Determine the [x, y] coordinate at the center of the cell enclosing the given text.  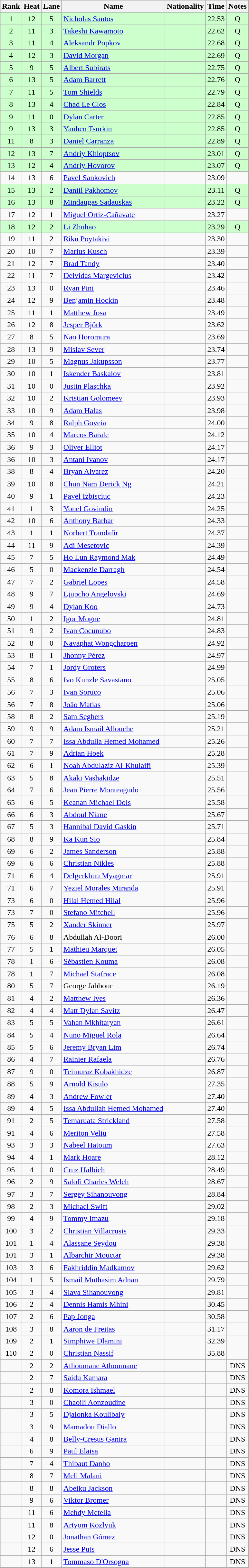
Brad Tandy [113, 263]
25.19 [216, 716]
23.92 [216, 386]
29.33 [216, 1231]
Sébastien Kouma [113, 962]
Belly-Cresus Ganira [113, 1439]
Chaoili Aonzoudine [113, 1402]
Xander Skinner [113, 925]
Komora Ishmael [113, 1390]
Ismail Muthasim Adnan [113, 1280]
Oliver Elliot [113, 447]
25.21 [216, 729]
Fakhriddin Madkamov [113, 1268]
29 [11, 362]
23.49 [216, 312]
Hannibal David Gaskin [113, 827]
28 [11, 349]
50 [11, 619]
Rainier Rafaela [113, 1059]
22.69 [216, 55]
26.36 [216, 998]
Dennis Hamis Mhini [113, 1304]
George Jabbour [113, 986]
Pap Jonga [113, 1316]
23.69 [216, 337]
24.92 [216, 643]
68 [11, 839]
110 [11, 1353]
Issa Abdulla Hemed Mohamed [113, 741]
22.79 [216, 92]
97 [11, 1194]
Marius Kusch [113, 251]
25.97 [216, 925]
105 [11, 1292]
Akaki Vashakidze [113, 778]
23.62 [216, 325]
Heat [32, 6]
Mehdy Metella [113, 1512]
28.84 [216, 1194]
Meriton Veliu [113, 1133]
109 [11, 1341]
Benjamin Hockin [113, 300]
23.09 [216, 178]
Antani Ivanov [113, 459]
82 [11, 1010]
25.51 [216, 778]
Sergey Sihanouvong [113, 1194]
23.27 [216, 215]
100 [11, 1231]
Justin Plaschka [113, 386]
Navaphat Wongcharoen [113, 643]
15 [11, 190]
31.17 [216, 1329]
Salofi Charles Welch [113, 1182]
Marcos Barale [113, 435]
Adrian Hoek [113, 753]
27.35 [216, 1084]
Nicholas Santos [113, 19]
Andriy Khloptsov [113, 153]
Ivan Soruco [113, 692]
96 [11, 1182]
23.11 [216, 190]
23 [11, 288]
23.46 [216, 288]
Bryan Alvarez [113, 472]
52 [11, 643]
24.00 [216, 423]
66 [11, 815]
Notes [237, 6]
Dylan Carter [113, 116]
35.88 [216, 1353]
28.67 [216, 1182]
29.81 [216, 1292]
Saidu Kamara [113, 1378]
Tom Shields [113, 92]
30 [11, 374]
29.18 [216, 1219]
Hilal Hemed Hilal [113, 900]
Christian Villacrusis [113, 1231]
17 [11, 215]
22.89 [216, 141]
Rank [11, 6]
Andrew Fowler [113, 1096]
24.25 [216, 508]
54 [11, 668]
24.12 [216, 435]
58 [11, 716]
Dylan Koo [113, 606]
32.39 [216, 1341]
24 [11, 300]
Ho Lun Raymond Mak [113, 558]
Jhonny Pérez [113, 655]
32 [11, 398]
Chad Le Clos [113, 104]
28.49 [216, 1170]
Noah Abdulaziz Al-Khulaifi [113, 766]
Pavel Izbisciuc [113, 496]
Nuno Miguel Rola [113, 1035]
20 [11, 251]
25.84 [216, 839]
Vahan Mkhitaryan [113, 1023]
25.05 [216, 680]
93 [11, 1145]
Abdullah Al-Doori [113, 937]
106 [11, 1304]
Issa Abdullah Hemed Mohamed [113, 1108]
Ralph Goveia [113, 423]
26.05 [216, 949]
26.61 [216, 1023]
Mark Hoare [113, 1158]
Matthew Josa [113, 312]
Nationality [185, 6]
26.64 [216, 1035]
Djalonka Koulibaly [113, 1415]
29.79 [216, 1280]
Gabriel Lopes [113, 582]
24.54 [216, 570]
55 [11, 680]
Igor Mogne [113, 619]
76 [11, 937]
Simphiwe Dlamini [113, 1341]
81 [11, 998]
77 [11, 949]
34 [11, 423]
Daniil Pakhomov [113, 190]
Magnus Jakupsson [113, 362]
Anthony Barbar [113, 521]
Cruz Halbich [113, 1170]
64 [11, 790]
25.28 [216, 753]
25.67 [216, 815]
30.58 [216, 1316]
Ryan Pini [113, 288]
Chun Nam Derick Ng [113, 484]
45 [11, 558]
28.12 [216, 1158]
24.69 [216, 594]
40 [11, 496]
24.21 [216, 484]
24.58 [216, 582]
Michael Swift [113, 1206]
23.30 [216, 239]
Aaron de Freitas [113, 1329]
David Morgan [113, 55]
Tommy Imazu [113, 1219]
Michael Stafrace [113, 974]
23.77 [216, 362]
60 [11, 741]
Takeshi Kawamoto [113, 31]
23.81 [216, 374]
Adam Ismail Allouche [113, 729]
Miguel Ortiz-Cañavate [113, 215]
47 [11, 582]
Yauhen Tsurkin [113, 129]
16 [11, 202]
James Sanderson [113, 851]
Matt Dylan Savitz [113, 1010]
Thibaut Danho [113, 1463]
27.63 [216, 1145]
49 [11, 606]
22.62 [216, 31]
25 [11, 312]
Adam Halas [113, 410]
23.39 [216, 251]
24.73 [216, 606]
Alassane Seydou [113, 1243]
24.81 [216, 619]
25.56 [216, 790]
107 [11, 1316]
Li Zhuhao [113, 227]
Jesse Puts [113, 1549]
85 [11, 1047]
26.47 [216, 1010]
Abeiku Jackson [113, 1488]
Riku Poytakivi [113, 239]
24.39 [216, 545]
26.00 [216, 937]
25.71 [216, 827]
26.76 [216, 1059]
Paul Elaisa [113, 1451]
22.53 [216, 19]
Mislav Sever [113, 349]
87 [11, 1072]
João Matias [113, 704]
99 [11, 1219]
Christian Nikles [113, 863]
Albert Subirats [113, 68]
Jordy Groters [113, 668]
Name [113, 6]
29.02 [216, 1206]
31 [11, 386]
67 [11, 827]
86 [11, 1059]
Albarchir Mouctar [113, 1255]
62 [11, 766]
Kristian Golomeev [113, 398]
23.22 [216, 202]
Norbert Trandafir [113, 533]
Stefano Mitchell [113, 912]
Ivo Kunzle Savastano [113, 680]
26.87 [216, 1072]
26.74 [216, 1047]
Tommaso D'Orsogna [113, 1562]
23.40 [216, 263]
Nabeel Hatoum [113, 1145]
23.07 [216, 166]
23.98 [216, 410]
21 [11, 263]
24.37 [216, 533]
Jean Pierre Monteagudo [113, 790]
53 [11, 655]
41 [11, 508]
Jonathan Gómez [113, 1537]
43 [11, 533]
24.99 [216, 668]
24.23 [216, 496]
Daniel Carranza [113, 141]
25.26 [216, 741]
51 [11, 631]
24.20 [216, 472]
24.97 [216, 655]
Sam Seghers [113, 716]
Pavel Sankovich [113, 178]
Keanan Michael Dols [113, 802]
30.45 [216, 1304]
39 [11, 484]
75 [11, 925]
23.48 [216, 300]
Jeremy Bryan Lim [113, 1047]
Deividas Margevicius [113, 276]
65 [11, 802]
94 [11, 1158]
95 [11, 1170]
Slava Sihanouvong [113, 1292]
Mackenzie Darragh [113, 570]
23.01 [216, 153]
Arnold Kisulo [113, 1084]
38 [11, 472]
19 [11, 239]
103 [11, 1268]
46 [11, 570]
25.39 [216, 766]
Iskender Baskalov [113, 374]
24.33 [216, 521]
Nao Horomura [113, 337]
22.68 [216, 43]
25.58 [216, 802]
35 [11, 435]
22.84 [216, 104]
24.49 [216, 558]
Artyom Kozlyuk [113, 1525]
80 [11, 986]
104 [11, 1280]
88 [11, 1084]
23.93 [216, 398]
Time [216, 6]
Yonel Govindin [113, 508]
48 [11, 594]
59 [11, 729]
Yeziel Morales Miranda [113, 888]
61 [11, 753]
Meli Malani [113, 1476]
22.76 [216, 80]
Abdoul Niane [113, 815]
27 [11, 337]
Delgerkhuu Myagmar [113, 876]
Mindaugas Sadauskas [113, 202]
Andriy Hovorov [113, 166]
Adi Mesetovic [113, 545]
98 [11, 1206]
83 [11, 1023]
23.42 [216, 276]
Athoumane Athoumane [113, 1366]
Jesper Björk [113, 325]
Ljupcho Angelovski [113, 594]
23.74 [216, 349]
42 [11, 521]
24.83 [216, 631]
Adam Barrett [113, 80]
Christian Nassif [113, 1353]
Teimuraz Kobakhidze [113, 1072]
Aleksandr Popkov [113, 43]
14 [11, 178]
26.19 [216, 986]
Ivan Cocunubo [113, 631]
Viktor Bromer [113, 1500]
22 [11, 276]
63 [11, 778]
Mamadou Diallo [113, 1427]
108 [11, 1329]
22.75 [216, 68]
Lane [52, 6]
44 [11, 545]
18 [11, 227]
23.29 [216, 227]
Mathieu Marquet [113, 949]
Ka Kun Sio [113, 839]
33 [11, 410]
29.62 [216, 1268]
84 [11, 1035]
Matthew Ives [113, 998]
Temaruata Strickland [113, 1121]
26 [11, 325]
